Return the (x, y) coordinate for the center point of the cell that contains the specified text.  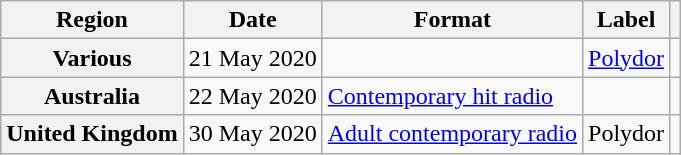
21 May 2020 (252, 58)
Region (92, 20)
22 May 2020 (252, 96)
30 May 2020 (252, 134)
Adult contemporary radio (452, 134)
Date (252, 20)
Format (452, 20)
United Kingdom (92, 134)
Various (92, 58)
Contemporary hit radio (452, 96)
Australia (92, 96)
Label (626, 20)
